From the cell containing the given text, extract its center point as [x, y] coordinate. 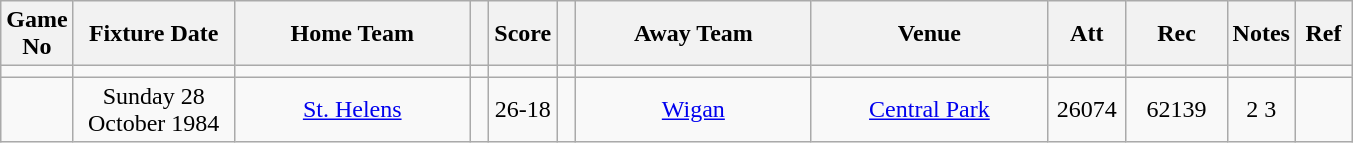
Sunday 28 October 1984 [154, 110]
26-18 [523, 110]
Home Team [352, 34]
Notes [1261, 34]
Central Park [929, 110]
Wigan [693, 110]
Score [523, 34]
Att [1086, 34]
Game No [37, 34]
Rec [1176, 34]
St. Helens [352, 110]
2 3 [1261, 110]
Ref [1323, 34]
26074 [1086, 110]
62139 [1176, 110]
Fixture Date [154, 34]
Venue [929, 34]
Away Team [693, 34]
